Extract the [X, Y] coordinate from the center of the cell holding the provided text.  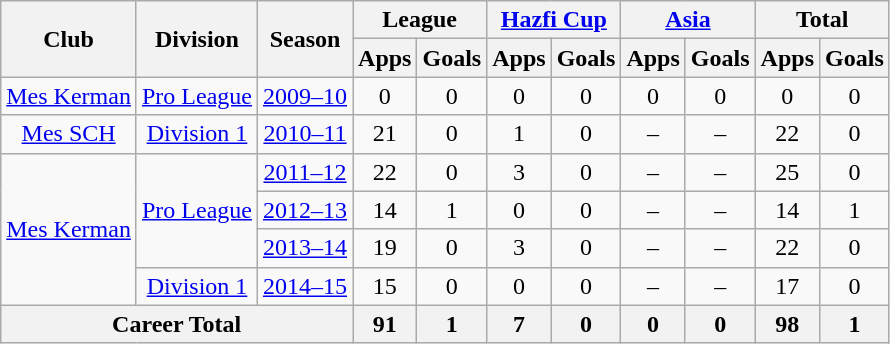
98 [787, 324]
2012–13 [304, 210]
2009–10 [304, 96]
2011–12 [304, 172]
Total [822, 20]
2010–11 [304, 134]
19 [385, 248]
15 [385, 286]
Club [69, 39]
Mes SCH [69, 134]
21 [385, 134]
Season [304, 39]
91 [385, 324]
Asia [688, 20]
League [420, 20]
2014–15 [304, 286]
Hazfi Cup [554, 20]
2013–14 [304, 248]
17 [787, 286]
Career Total [177, 324]
7 [519, 324]
25 [787, 172]
Division [196, 39]
